Scan for the cell matching the given text and deliver its [X, Y] coordinate at center. 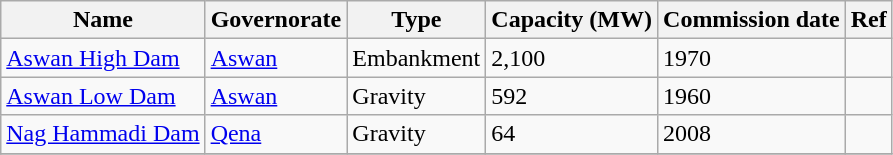
1960 [752, 96]
Type [416, 20]
Nag Hammadi Dam [103, 134]
Qena [276, 134]
64 [572, 134]
1970 [752, 58]
Embankment [416, 58]
2008 [752, 134]
Name [103, 20]
Aswan Low Dam [103, 96]
592 [572, 96]
Ref [868, 20]
Commission date [752, 20]
Aswan High Dam [103, 58]
2,100 [572, 58]
Governorate [276, 20]
Capacity (MW) [572, 20]
